From the cell containing the given text, extract its center point as [x, y] coordinate. 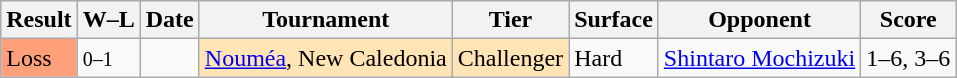
0–1 [108, 58]
Date [170, 20]
Tier [510, 20]
Opponent [759, 20]
Result [39, 20]
Loss [39, 58]
Score [908, 20]
Tournament [326, 20]
Shintaro Mochizuki [759, 58]
Surface [614, 20]
W–L [108, 20]
Nouméa, New Caledonia [326, 58]
Hard [614, 58]
1–6, 3–6 [908, 58]
Challenger [510, 58]
